Capture the cell that displays the provided text and extract its [x, y] central coordinate. 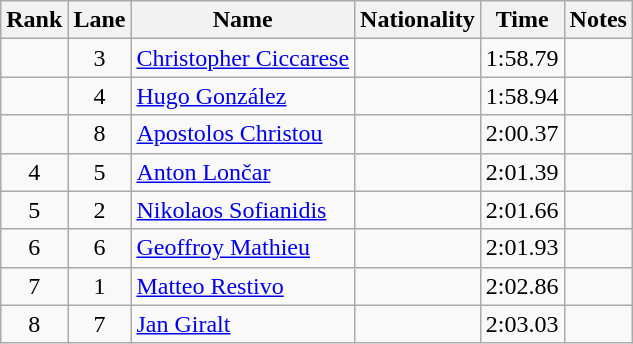
Geoffroy Mathieu [243, 248]
2:03.03 [522, 324]
1:58.79 [522, 58]
2:02.86 [522, 286]
2:01.93 [522, 248]
Nikolaos Sofianidis [243, 210]
2:01.66 [522, 210]
1 [100, 286]
Jan Giralt [243, 324]
1:58.94 [522, 96]
Apostolos Christou [243, 134]
Nationality [418, 20]
2 [100, 210]
Anton Lončar [243, 172]
Matteo Restivo [243, 286]
Name [243, 20]
2:01.39 [522, 172]
Time [522, 20]
Rank [34, 20]
Notes [598, 20]
2:00.37 [522, 134]
Christopher Ciccarese [243, 58]
3 [100, 58]
Lane [100, 20]
Hugo González [243, 96]
